Identify which cell holds the provided text, then report its (X, Y) central coordinate. 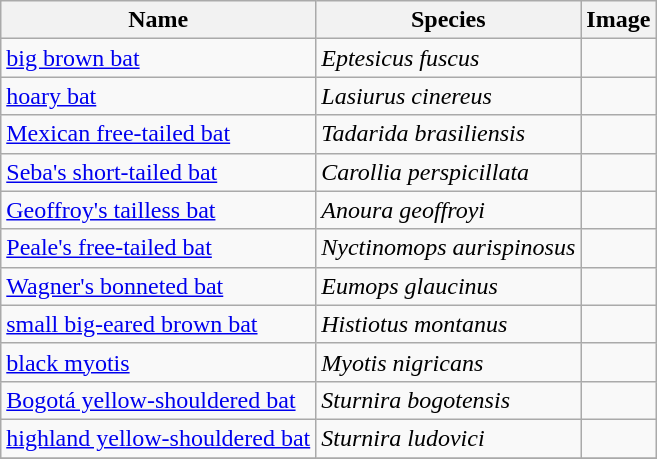
Tadarida brasiliensis (448, 134)
small big-eared brown bat (158, 324)
Seba's short-tailed bat (158, 172)
Mexican free-tailed bat (158, 134)
Sturnira ludovici (448, 438)
Species (448, 20)
Sturnira bogotensis (448, 400)
big brown bat (158, 58)
Myotis nigricans (448, 362)
Lasiurus cinereus (448, 96)
Eptesicus fuscus (448, 58)
Anoura geoffroyi (448, 210)
Eumops glaucinus (448, 286)
Peale's free-tailed bat (158, 248)
hoary bat (158, 96)
black myotis (158, 362)
Histiotus montanus (448, 324)
Image (618, 20)
Name (158, 20)
Wagner's bonneted bat (158, 286)
Carollia perspicillata (448, 172)
Nyctinomops aurispinosus (448, 248)
Bogotá yellow-shouldered bat (158, 400)
Geoffroy's tailless bat (158, 210)
highland yellow-shouldered bat (158, 438)
